Determine the (x, y) coordinate at the center of the cell enclosing the given text.  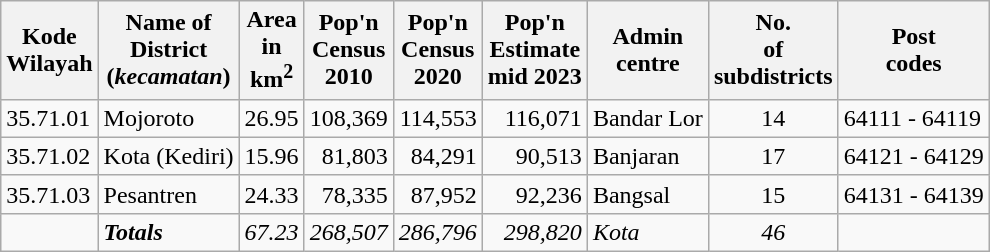
81,803 (348, 156)
Kota (648, 232)
Admincentre (648, 50)
90,513 (534, 156)
78,335 (348, 194)
67.23 (272, 232)
Kota (Kediri) (168, 156)
Postcodes (914, 50)
15 (773, 194)
114,553 (438, 118)
46 (773, 232)
84,291 (438, 156)
Banjaran (648, 156)
87,952 (438, 194)
Pop'nCensus2010 (348, 50)
17 (773, 156)
Bangsal (648, 194)
286,796 (438, 232)
26.95 (272, 118)
24.33 (272, 194)
298,820 (534, 232)
64111 - 64119 (914, 118)
35.71.02 (50, 156)
Pop'nEstimatemid 2023 (534, 50)
Totals (168, 232)
Pesantren (168, 194)
64121 - 64129 (914, 156)
108,369 (348, 118)
Pop'nCensus2020 (438, 50)
116,071 (534, 118)
Kode Wilayah (50, 50)
15.96 (272, 156)
35.71.01 (50, 118)
Area in km2 (272, 50)
14 (773, 118)
Bandar Lor (648, 118)
Mojoroto (168, 118)
64131 - 64139 (914, 194)
35.71.03 (50, 194)
268,507 (348, 232)
No.ofsubdistricts (773, 50)
92,236 (534, 194)
Name ofDistrict(kecamatan) (168, 50)
